From the cell containing the given text, extract its center point as [x, y] coordinate. 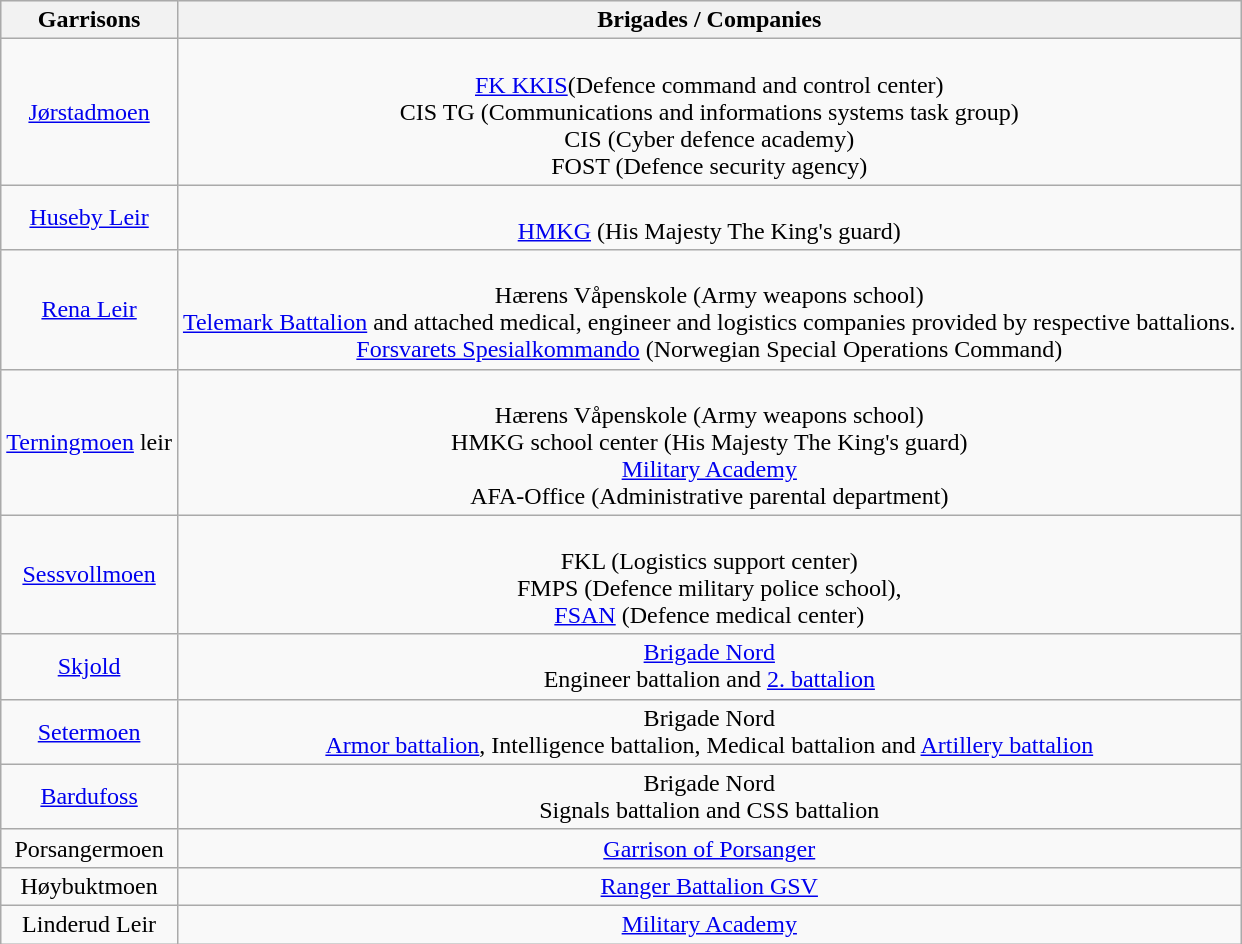
Brigade NordEngineer battalion and 2. battalion [709, 666]
Skjold [90, 666]
Brigades / Companies [709, 20]
Bardufoss [90, 796]
Porsangermoen [90, 848]
Linderud Leir [90, 924]
Jørstadmoen [90, 112]
Garrison of Porsanger [709, 848]
Høybuktmoen [90, 886]
Military Academy [709, 924]
Terningmoen leir [90, 442]
Ranger Battalion GSV [709, 886]
FKL (Logistics support center)FMPS (Defence military police school),FSAN (Defence medical center) [709, 574]
Sessvollmoen [90, 574]
Setermoen [90, 732]
HMKG (His Majesty The King's guard) [709, 218]
Brigade NordSignals battalion and CSS battalion [709, 796]
Brigade NordArmor battalion, Intelligence battalion, Medical battalion and Artillery battalion [709, 732]
Garrisons [90, 20]
Huseby Leir [90, 218]
Rena Leir [90, 310]
